Determine the (X, Y) coordinate at the center of the cell enclosing the given text.  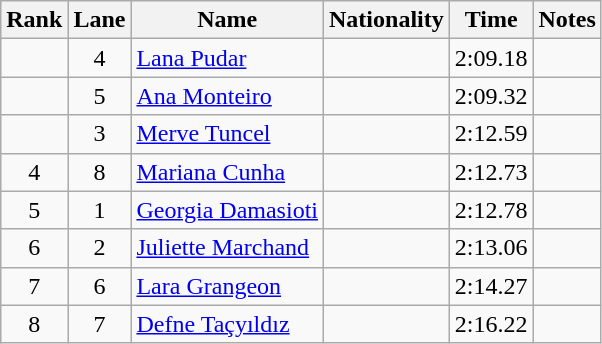
Lara Grangeon (228, 286)
2:12.73 (491, 172)
2:09.18 (491, 58)
Lane (100, 20)
2:13.06 (491, 248)
Rank (34, 20)
1 (100, 210)
Defne Taçyıldız (228, 324)
Mariana Cunha (228, 172)
2:16.22 (491, 324)
Georgia Damasioti (228, 210)
Ana Monteiro (228, 96)
2:12.78 (491, 210)
Lana Pudar (228, 58)
Time (491, 20)
2:14.27 (491, 286)
Name (228, 20)
Juliette Marchand (228, 248)
2:12.59 (491, 134)
Merve Tuncel (228, 134)
Notes (567, 20)
2 (100, 248)
2:09.32 (491, 96)
3 (100, 134)
Nationality (387, 20)
